Locate the cell with the specified text and output its [x, y] center coordinate. 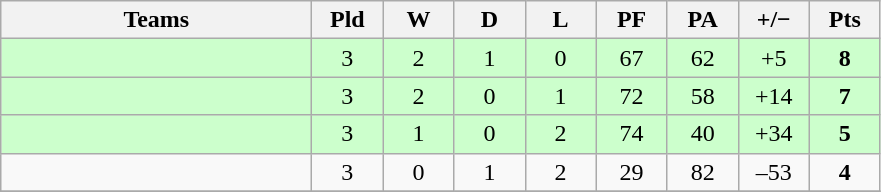
29 [632, 172]
72 [632, 96]
5 [844, 134]
–53 [774, 172]
40 [702, 134]
82 [702, 172]
+34 [774, 134]
PA [702, 20]
Pld [348, 20]
Teams [156, 20]
L [560, 20]
+/− [774, 20]
67 [632, 58]
+5 [774, 58]
D [490, 20]
8 [844, 58]
74 [632, 134]
PF [632, 20]
4 [844, 172]
+14 [774, 96]
W [418, 20]
Pts [844, 20]
62 [702, 58]
58 [702, 96]
7 [844, 96]
